Capture the cell that displays the provided text and extract its [X, Y] central coordinate. 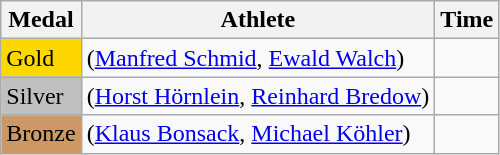
Medal [41, 20]
Athlete [258, 20]
(Manfred Schmid, Ewald Walch) [258, 58]
(Klaus Bonsack, Michael Köhler) [258, 134]
(Horst Hörnlein, Reinhard Bredow) [258, 96]
Bronze [41, 134]
Gold [41, 58]
Silver [41, 96]
Time [467, 20]
